Scan for the cell matching the given text and deliver its (x, y) coordinate at center. 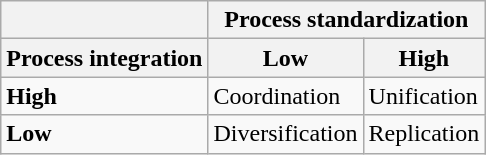
Unification (424, 96)
Process integration (104, 58)
Coordination (286, 96)
Diversification (286, 134)
Replication (424, 134)
Process standardization (346, 20)
